Locate the cell with the specified text and output its [x, y] center coordinate. 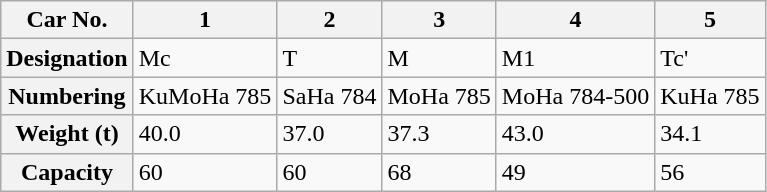
4 [575, 20]
T [330, 58]
M [439, 58]
43.0 [575, 134]
Car No. [67, 20]
Mc [205, 58]
68 [439, 172]
5 [710, 20]
KuMoHa 785 [205, 96]
56 [710, 172]
49 [575, 172]
Tc' [710, 58]
37.3 [439, 134]
Designation [67, 58]
1 [205, 20]
MoHa 785 [439, 96]
Capacity [67, 172]
SaHa 784 [330, 96]
Weight (t) [67, 134]
37.0 [330, 134]
KuHa 785 [710, 96]
M1 [575, 58]
2 [330, 20]
MoHa 784-500 [575, 96]
40.0 [205, 134]
34.1 [710, 134]
3 [439, 20]
Numbering [67, 96]
